Output the [x, y] coordinate of the center of the cell containing the given text.  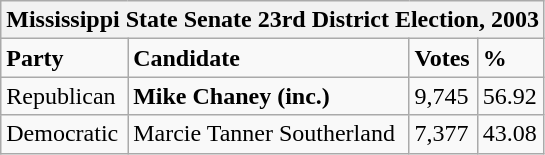
Republican [64, 96]
7,377 [443, 134]
Candidate [268, 58]
Marcie Tanner Southerland [268, 134]
Democratic [64, 134]
9,745 [443, 96]
% [510, 58]
56.92 [510, 96]
Party [64, 58]
Mike Chaney (inc.) [268, 96]
Votes [443, 58]
Mississippi State Senate 23rd District Election, 2003 [273, 20]
43.08 [510, 134]
